Locate the cell with the specified text and output its [X, Y] center coordinate. 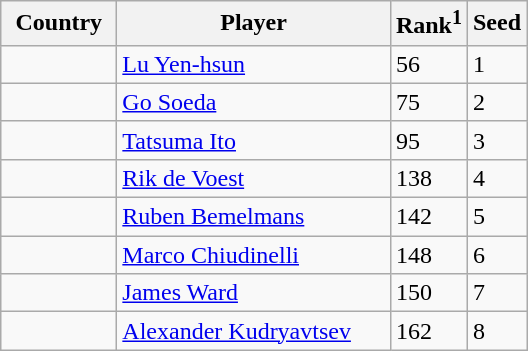
162 [428, 331]
148 [428, 255]
Rik de Voest [254, 178]
Tatsuma Ito [254, 140]
Lu Yen-hsun [254, 64]
2 [496, 102]
150 [428, 293]
4 [496, 178]
7 [496, 293]
56 [428, 64]
8 [496, 331]
Country [59, 24]
3 [496, 140]
Seed [496, 24]
142 [428, 217]
75 [428, 102]
138 [428, 178]
1 [496, 64]
Marco Chiudinelli [254, 255]
Ruben Bemelmans [254, 217]
Rank1 [428, 24]
Player [254, 24]
Go Soeda [254, 102]
5 [496, 217]
Alexander Kudryavtsev [254, 331]
James Ward [254, 293]
6 [496, 255]
95 [428, 140]
